For the text-containing cell, return its midpoint in (x, y) coordinate format. 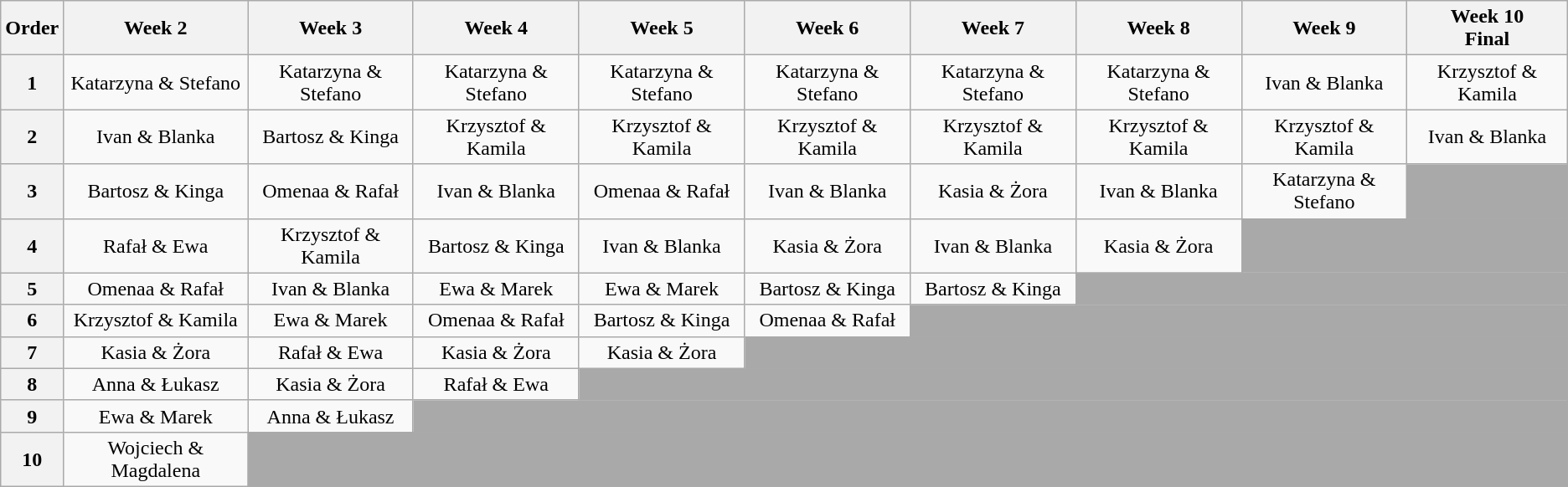
Week 10Final (1488, 28)
9 (32, 416)
8 (32, 384)
2 (32, 137)
3 (32, 191)
Wojciech & Magdalena (156, 459)
Week 7 (993, 28)
Week 9 (1324, 28)
Order (32, 28)
6 (32, 320)
Week 4 (496, 28)
Week 3 (331, 28)
10 (32, 459)
Week 5 (662, 28)
5 (32, 289)
Week 8 (1158, 28)
4 (32, 246)
Week 2 (156, 28)
1 (32, 82)
7 (32, 352)
Week 6 (828, 28)
